Search for the cell housing the specified text and yield its (X, Y) center coordinate. 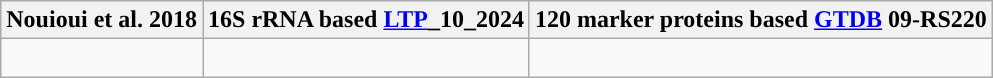
16S rRNA based LTP_10_2024 (366, 20)
Nouioui et al. 2018 (102, 20)
120 marker proteins based GTDB 09-RS220 (760, 20)
